Determine the [X, Y] coordinate at the center of the cell enclosing the given text.  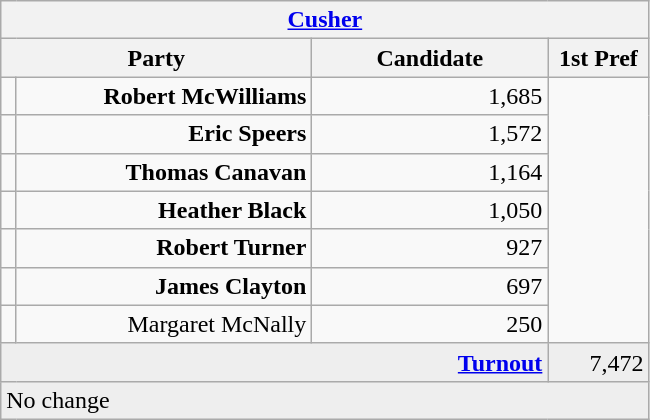
697 [430, 286]
1,164 [430, 172]
250 [430, 324]
1,685 [430, 96]
1,050 [430, 210]
Robert McWilliams [164, 96]
927 [430, 248]
Party [156, 58]
Eric Speers [164, 134]
No change [325, 400]
Thomas Canavan [164, 172]
Heather Black [164, 210]
Turnout [274, 362]
Candidate [430, 58]
1st Pref [598, 58]
1,572 [430, 134]
James Clayton [164, 286]
Margaret McNally [164, 324]
7,472 [598, 362]
Cusher [325, 20]
Robert Turner [164, 248]
